Return (X, Y) of the center of cell containing provided text 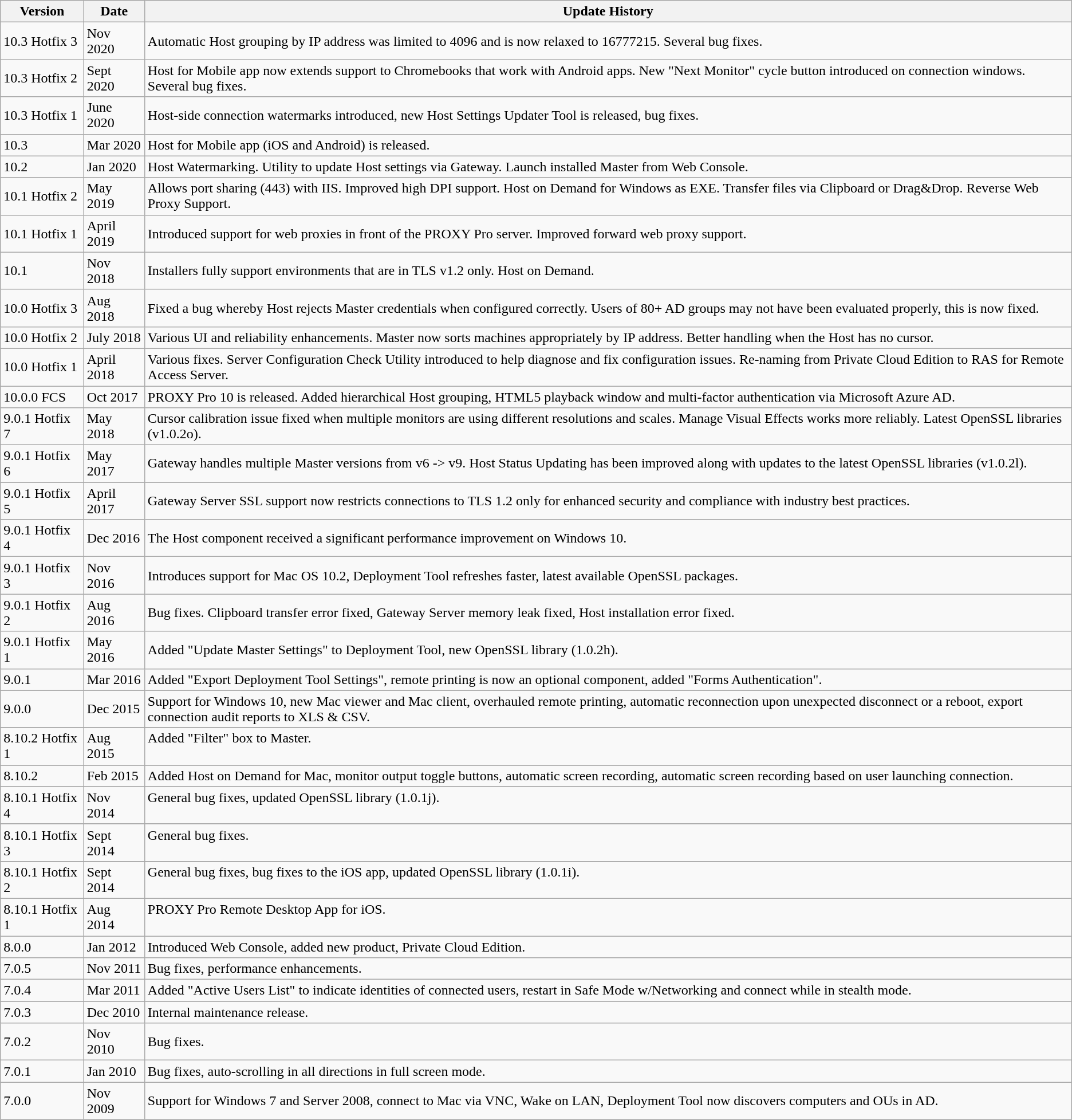
10.1 Hotfix 2 (42, 196)
7.0.0 (42, 1101)
Update History (608, 11)
9.0.1 Hotfix 3 (42, 575)
8.0.0 (42, 947)
May 2019 (114, 196)
Internal maintenance release. (608, 1012)
Host for Mobile app (iOS and Android) is released. (608, 145)
9.0.1 (42, 679)
Oct 2017 (114, 397)
10.3 (42, 145)
7.0.1 (42, 1071)
Aug 2014 (114, 917)
Date (114, 11)
Added "Export Deployment Tool Settings", remote printing is now an optional component, added "Forms Authentication". (608, 679)
Bug fixes. Clipboard transfer error fixed, Gateway Server memory leak fixed, Host installation error fixed. (608, 613)
The Host component received a significant performance improvement on Windows 10. (608, 539)
Host Watermarking. Utility to update Host settings via Gateway. Launch installed Master from Web Console. (608, 167)
PROXY Pro Remote Desktop App for iOS. (608, 917)
Installers fully support environments that are in TLS v1.2 only. Host on Demand. (608, 270)
10.0 Hotfix 2 (42, 337)
May 2017 (114, 464)
April 2019 (114, 234)
Mar 2011 (114, 991)
May 2018 (114, 426)
10.0 Hotfix 1 (42, 367)
8.10.1 Hotfix 1 (42, 917)
Feb 2015 (114, 776)
10.0 Hotfix 3 (42, 308)
May 2016 (114, 650)
9.0.1 Hotfix 6 (42, 464)
Added "Filter" box to Master. (608, 746)
9.0.1 Hotfix 5 (42, 501)
July 2018 (114, 337)
10.3 Hotfix 3 (42, 41)
Nov 2016 (114, 575)
Aug 2018 (114, 308)
10.1 (42, 270)
Nov 2011 (114, 969)
Mar 2020 (114, 145)
Nov 2009 (114, 1101)
7.0.3 (42, 1012)
Jan 2020 (114, 167)
9.0.1 Hotfix 7 (42, 426)
Nov 2010 (114, 1042)
Bug fixes. (608, 1042)
Nov 2014 (114, 805)
10.3 Hotfix 1 (42, 116)
Dec 2016 (114, 539)
Aug 2016 (114, 613)
Bug fixes, performance enhancements. (608, 969)
Bug fixes, auto-scrolling in all directions in full screen mode. (608, 1071)
Gateway Server SSL support now restricts connections to TLS 1.2 only for enhanced security and compliance with industry best practices. (608, 501)
General bug fixes. (608, 842)
10.3 Hotfix 2 (42, 78)
7.0.2 (42, 1042)
Jan 2012 (114, 947)
10.0.0 FCS (42, 397)
Introduced Web Console, added new product, Private Cloud Edition. (608, 947)
Automatic Host grouping by IP address was limited to 4096 and is now relaxed to 16777215. Several bug fixes. (608, 41)
7.0.5 (42, 969)
10.2 (42, 167)
Jan 2010 (114, 1071)
8.10.1 Hotfix 3 (42, 842)
9.0.1 Hotfix 1 (42, 650)
8.10.1 Hotfix 4 (42, 805)
April 2018 (114, 367)
Support for Windows 7 and Server 2008, connect to Mac via VNC, Wake on LAN, Deployment Tool now discovers computers and OUs in AD. (608, 1101)
9.0.0 (42, 709)
9.0.1 Hotfix 2 (42, 613)
General bug fixes, updated OpenSSL library (1.0.1j). (608, 805)
Introduced support for web proxies in front of the PROXY Pro server. Improved forward web proxy support. (608, 234)
Nov 2018 (114, 270)
PROXY Pro 10 is released. Added hierarchical Host grouping, HTML5 playback window and multi-factor authentication via Microsoft Azure AD. (608, 397)
Various UI and reliability enhancements. Master now sorts machines appropriately by IP address. Better handling when the Host has no cursor. (608, 337)
Version (42, 11)
7.0.4 (42, 991)
General bug fixes, bug fixes to the iOS app, updated OpenSSL library (1.0.1i). (608, 880)
8.10.2 Hotfix 1 (42, 746)
Mar 2016 (114, 679)
Added "Update Master Settings" to Deployment Tool, new OpenSSL library (1.0.2h). (608, 650)
9.0.1 Hotfix 4 (42, 539)
Aug 2015 (114, 746)
Dec 2010 (114, 1012)
Nov 2020 (114, 41)
April 2017 (114, 501)
June 2020 (114, 116)
10.1 Hotfix 1 (42, 234)
Introduces support for Mac OS 10.2, Deployment Tool refreshes faster, latest available OpenSSL packages. (608, 575)
8.10.2 (42, 776)
Sept 2020 (114, 78)
Host-side connection watermarks introduced, new Host Settings Updater Tool is released, bug fixes. (608, 116)
8.10.1 Hotfix 2 (42, 880)
Added "Active Users List" to indicate identities of connected users, restart in Safe Mode w/Networking and connect while in stealth mode. (608, 991)
Dec 2015 (114, 709)
